Detect which cell encompasses the target text, then output its [X, Y] center coordinate. 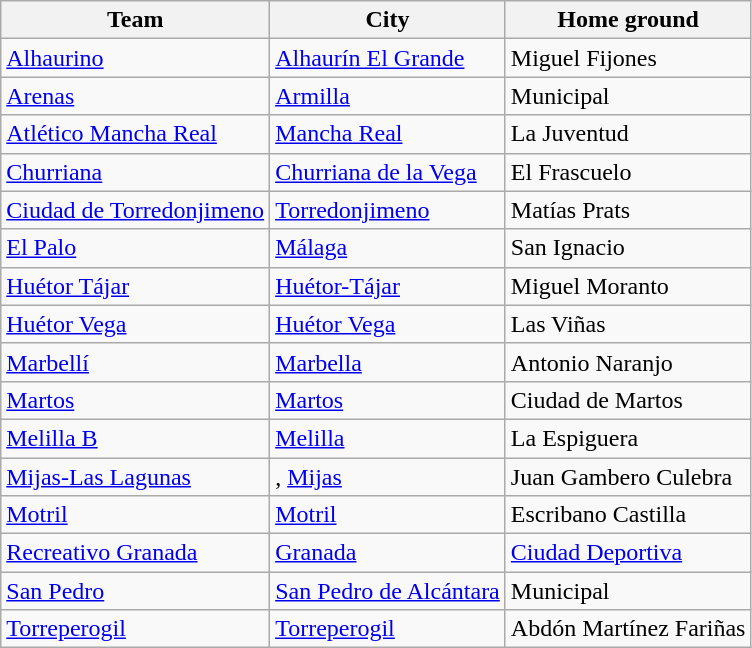
Ciudad Deportiva [628, 553]
Ciudad de Torredonjimeno [136, 210]
City [388, 20]
San Pedro de Alcántara [388, 591]
Escribano Castilla [628, 515]
Juan Gambero Culebra [628, 477]
Churriana de la Vega [388, 172]
Recreativo Granada [136, 553]
Alhaurino [136, 58]
Mancha Real [388, 134]
Armilla [388, 96]
Marbella [388, 362]
Mijas-Las Lagunas [136, 477]
Granada [388, 553]
Matías Prats [628, 210]
Arenas [136, 96]
Melilla B [136, 438]
El Palo [136, 248]
Abdón Martínez Fariñas [628, 629]
Ciudad de Martos [628, 400]
San Ignacio [628, 248]
La Juventud [628, 134]
Home ground [628, 20]
Atlético Mancha Real [136, 134]
El Frascuelo [628, 172]
Málaga [388, 248]
, Mijas [388, 477]
Antonio Naranjo [628, 362]
San Pedro [136, 591]
Huétor Tájar [136, 286]
Miguel Moranto [628, 286]
Miguel Fijones [628, 58]
Melilla [388, 438]
La Espiguera [628, 438]
Churriana [136, 172]
Las Viñas [628, 324]
Huétor-Tájar [388, 286]
Marbellí [136, 362]
Torredonjimeno [388, 210]
Team [136, 20]
Alhaurín El Grande [388, 58]
